Output the [X, Y] coordinate of the center of the cell containing the given text.  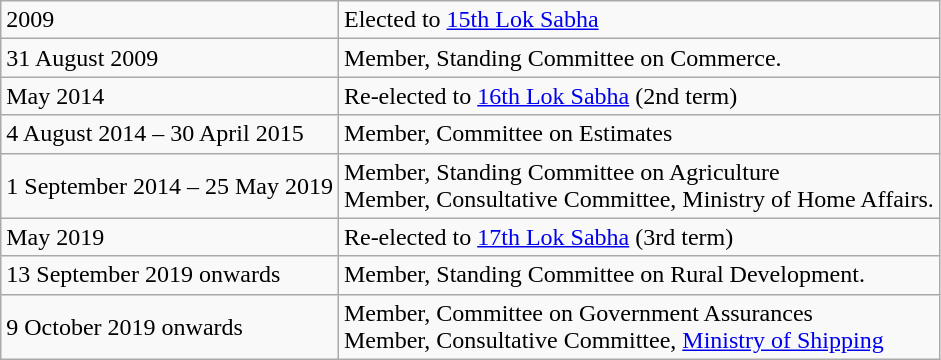
Member, Committee on Estimates [638, 134]
1 September 2014 – 25 May 2019 [170, 186]
May 2019 [170, 237]
May 2014 [170, 96]
13 September 2019 onwards [170, 275]
Member, Standing Committee on Commerce. [638, 58]
31 August 2009 [170, 58]
2009 [170, 20]
Elected to 15th Lok Sabha [638, 20]
4 August 2014 – 30 April 2015 [170, 134]
Re-elected to 16th Lok Sabha (2nd term) [638, 96]
Member, Standing Committee on Rural Development. [638, 275]
9 October 2019 onwards [170, 326]
Re-elected to 17th Lok Sabha (3rd term) [638, 237]
Member, Committee on Government AssurancesMember, Consultative Committee, Ministry of Shipping [638, 326]
Member, Standing Committee on AgricultureMember, Consultative Committee, Ministry of Home Affairs. [638, 186]
